Find where the given text appears and provide that cell's center as [X, Y] coordinate. 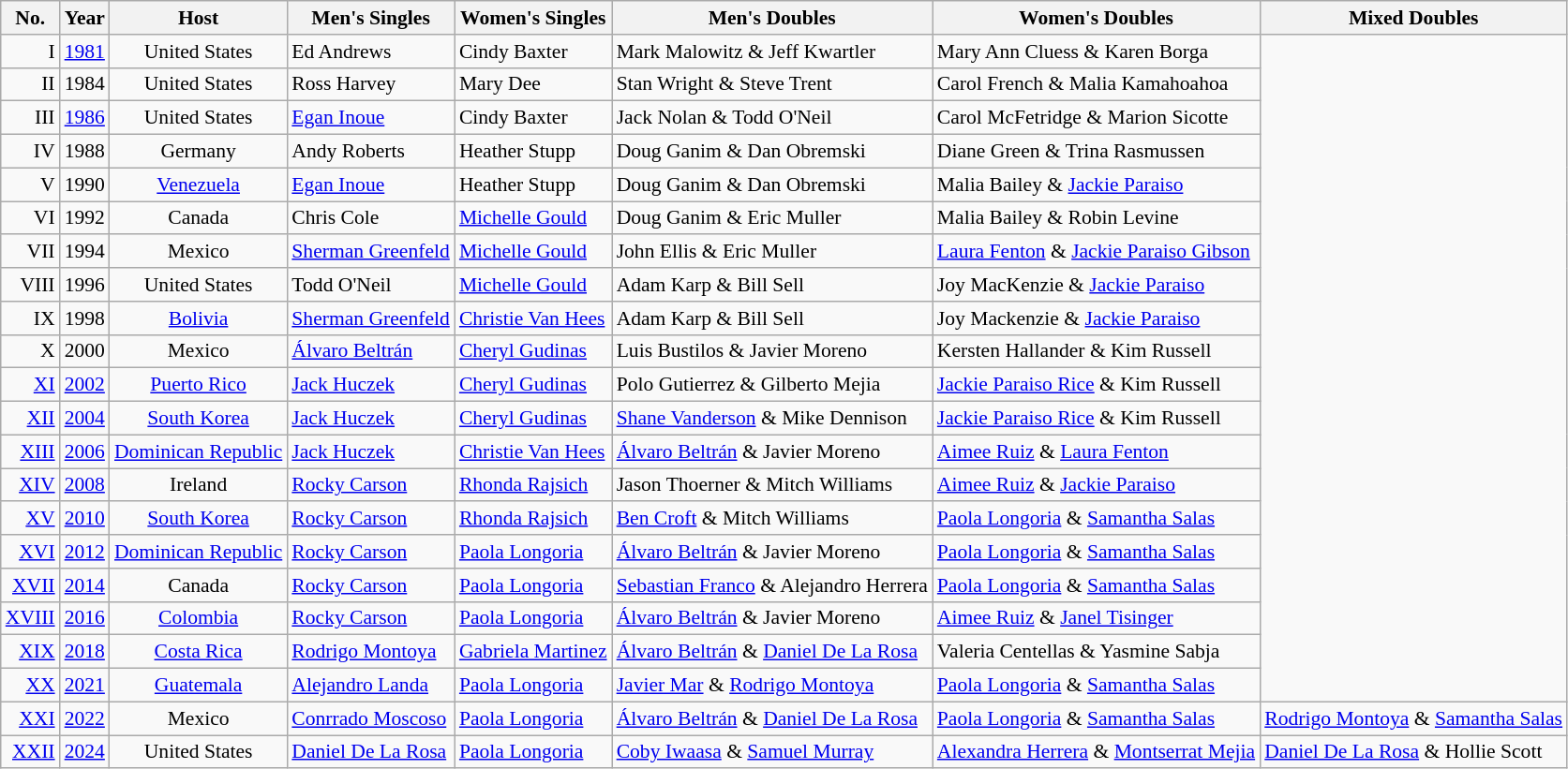
Diane Green & Trina Rasmussen [1097, 152]
Jason Thoerner & Mitch Williams [772, 485]
XII [30, 419]
Colombia [199, 618]
Year [84, 18]
Polo Gutierrez & Gilberto Mejia [772, 385]
Jack Nolan & Todd O'Neil [772, 118]
2024 [84, 752]
Shane Vanderson & Mike Dennison [772, 419]
XX [30, 686]
Stan Wright & Steve Trent [772, 84]
Laura Fenton & Jackie Paraiso Gibson [1097, 252]
Joy MacKenzie & Jackie Paraiso [1097, 285]
Carol French & Malia Kamahoahoa [1097, 84]
IX [30, 318]
Costa Rica [199, 652]
Doug Ganim & Eric Muller [772, 218]
Venezuela [199, 185]
XIX [30, 652]
Men's Singles [371, 18]
Bolivia [199, 318]
Todd O'Neil [371, 285]
Ross Harvey [371, 84]
Mary Dee [533, 84]
Rodrigo Montoya & Samantha Salas [1413, 718]
Puerto Rico [199, 385]
Host [199, 18]
Kersten Hallander & Kim Russell [1097, 351]
2010 [84, 519]
II [30, 84]
I [30, 52]
Ed Andrews [371, 52]
Alejandro Landa [371, 686]
Ireland [199, 485]
XIII [30, 451]
2021 [84, 686]
2012 [84, 552]
John Ellis & Eric Muller [772, 252]
IV [30, 152]
Germany [199, 152]
Ben Croft & Mitch Williams [772, 519]
Women's Singles [533, 18]
XXII [30, 752]
2022 [84, 718]
1992 [84, 218]
Aimee Ruiz & Janel Tisinger [1097, 618]
1981 [84, 52]
2008 [84, 485]
2000 [84, 351]
VII [30, 252]
1994 [84, 252]
Sebastian Franco & Alejandro Herrera [772, 585]
Valeria Centellas & Yasmine Sabja [1097, 652]
VIII [30, 285]
Daniel De La Rosa [371, 752]
Daniel De La Rosa & Hollie Scott [1413, 752]
No. [30, 18]
Chris Cole [371, 218]
XV [30, 519]
Álvaro Beltrán [371, 351]
1998 [84, 318]
XI [30, 385]
1986 [84, 118]
III [30, 118]
Carol McFetridge & Marion Sicotte [1097, 118]
Coby Iwaasa & Samuel Murray [772, 752]
Aimee Ruiz & Laura Fenton [1097, 451]
XVI [30, 552]
Malia Bailey & Jackie Paraiso [1097, 185]
XVIII [30, 618]
Rodrigo Montoya [371, 652]
2018 [84, 652]
1996 [84, 285]
Mark Malowitz & Jeff Kwartler [772, 52]
V [30, 185]
Men's Doubles [772, 18]
Alexandra Herrera & Montserrat Mejia [1097, 752]
X [30, 351]
Joy Mackenzie & Jackie Paraiso [1097, 318]
1988 [84, 152]
2004 [84, 419]
2016 [84, 618]
2006 [84, 451]
Women's Doubles [1097, 18]
Javier Mar & Rodrigo Montoya [772, 686]
Mixed Doubles [1413, 18]
Guatemala [199, 686]
Mary Ann Cluess & Karen Borga [1097, 52]
1984 [84, 84]
2014 [84, 585]
XVII [30, 585]
2002 [84, 385]
Conrrado Moscoso [371, 718]
Malia Bailey & Robin Levine [1097, 218]
Gabriela Martinez [533, 652]
1990 [84, 185]
Andy Roberts [371, 152]
Aimee Ruiz & Jackie Paraiso [1097, 485]
XXI [30, 718]
XIV [30, 485]
VI [30, 218]
Luis Bustilos & Javier Moreno [772, 351]
